Return the [X, Y] coordinate for the center point of the cell that contains the specified text.  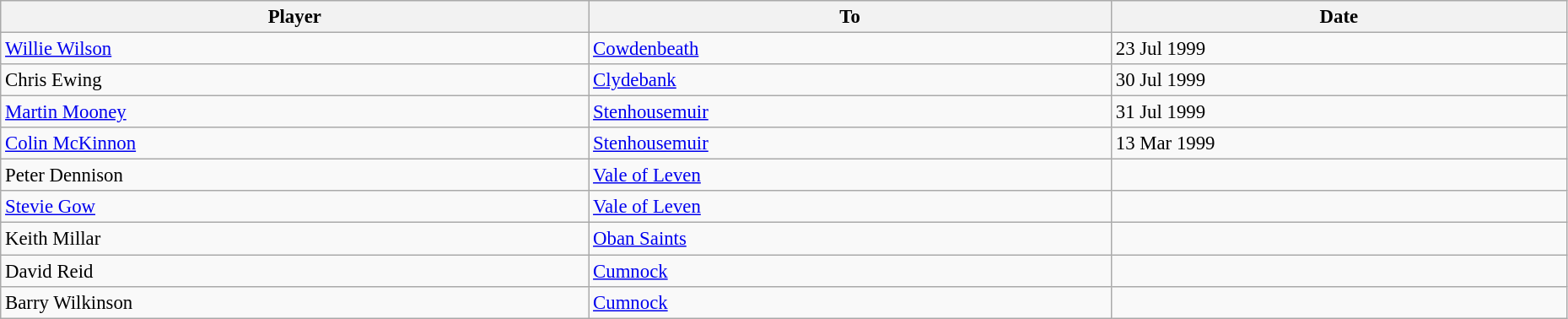
Oban Saints [850, 239]
Date [1339, 17]
Keith Millar [295, 239]
Colin McKinnon [295, 143]
Chris Ewing [295, 80]
31 Jul 1999 [1339, 112]
13 Mar 1999 [1339, 143]
Martin Mooney [295, 112]
David Reid [295, 271]
Stevie Gow [295, 207]
To [850, 17]
23 Jul 1999 [1339, 49]
30 Jul 1999 [1339, 80]
Clydebank [850, 80]
Cowdenbeath [850, 49]
Barry Wilkinson [295, 302]
Peter Dennison [295, 176]
Willie Wilson [295, 49]
Player [295, 17]
